Detect which cell encompasses the target text, then output its [x, y] center coordinate. 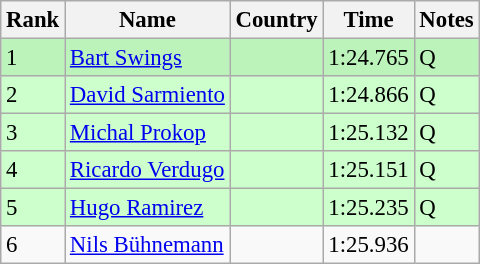
4 [33, 170]
Name [148, 20]
1:25.132 [368, 133]
1:25.936 [368, 245]
Rank [33, 20]
1 [33, 58]
Notes [446, 20]
1:25.235 [368, 208]
Michal Prokop [148, 133]
1:24.765 [368, 58]
3 [33, 133]
Country [276, 20]
Bart Swings [148, 58]
6 [33, 245]
Ricardo Verdugo [148, 170]
Hugo Ramirez [148, 208]
1:25.151 [368, 170]
Nils Bühnemann [148, 245]
1:24.866 [368, 95]
2 [33, 95]
David Sarmiento [148, 95]
Time [368, 20]
5 [33, 208]
